Return the [x, y] coordinate for the center point of the cell that contains the specified text.  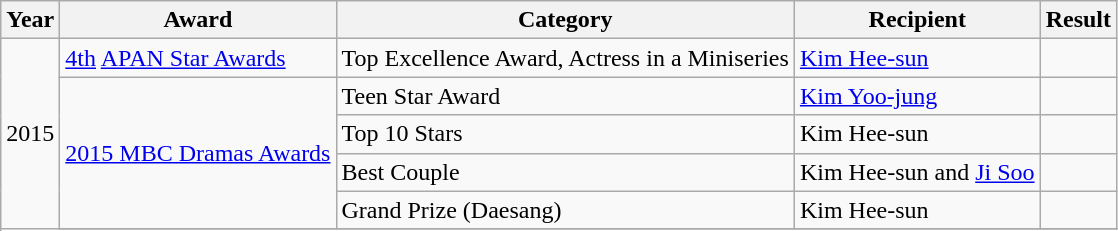
Award [198, 20]
Grand Prize (Daesang) [565, 210]
Year [30, 20]
Teen Star Award [565, 96]
2015 MBC Dramas Awards [198, 153]
Recipient [917, 20]
Top Excellence Award, Actress in a Miniseries [565, 58]
Top 10 Stars [565, 134]
Kim Yoo-jung [917, 96]
2015 [30, 134]
Category [565, 20]
Best Couple [565, 172]
Result [1078, 20]
4th APAN Star Awards [198, 58]
Kim Hee-sun and Ji Soo [917, 172]
